Identify which cell holds the provided text, then report its (x, y) central coordinate. 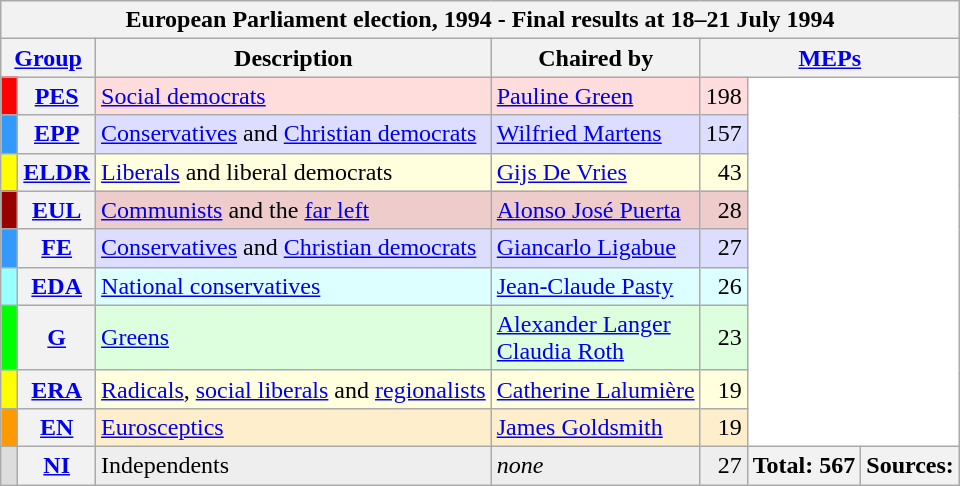
NI (57, 465)
ERA (57, 389)
198 (724, 96)
Alonso José Puerta (596, 210)
EUL (57, 210)
PES (57, 96)
Pauline Green (596, 96)
Wilfried Martens (596, 134)
Alexander LangerClaudia Roth (596, 338)
Catherine Lalumière (596, 389)
Independents (294, 465)
Social democrats (294, 96)
Chaired by (596, 58)
Sources: (910, 465)
Jean-Claude Pasty (596, 286)
ELDR (57, 172)
EN (57, 427)
MEPs (830, 58)
EPP (57, 134)
EDA (57, 286)
157 (724, 134)
none (596, 465)
Total: 567 (804, 465)
28 (724, 210)
Greens (294, 338)
National conservatives (294, 286)
43 (724, 172)
Eurosceptics (294, 427)
Liberals and liberal democrats (294, 172)
Group (48, 58)
Giancarlo Ligabue (596, 248)
Radicals, social liberals and regionalists (294, 389)
G (57, 338)
23 (724, 338)
Gijs De Vries (596, 172)
Communists and the far left (294, 210)
European Parliament election, 1994 - Final results at 18–21 July 1994 (480, 20)
FE (57, 248)
Description (294, 58)
26 (724, 286)
James Goldsmith (596, 427)
